Output the [X, Y] coordinate of the center of the cell containing the given text.  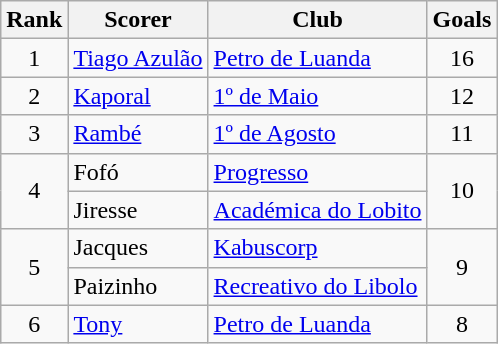
9 [462, 267]
Rambé [138, 134]
12 [462, 96]
Tony [138, 324]
Tiago Azulão [138, 58]
11 [462, 134]
Rank [34, 20]
Scorer [138, 20]
6 [34, 324]
Académica do Lobito [318, 210]
3 [34, 134]
8 [462, 324]
16 [462, 58]
4 [34, 191]
Jacques [138, 248]
10 [462, 191]
5 [34, 267]
Progresso [318, 172]
1º de Agosto [318, 134]
Paizinho [138, 286]
Kabuscorp [318, 248]
Club [318, 20]
Goals [462, 20]
1º de Maio [318, 96]
Recreativo do Libolo [318, 286]
Kaporal [138, 96]
2 [34, 96]
1 [34, 58]
Fofó [138, 172]
Jiresse [138, 210]
